Determine the (X, Y) coordinate at the center of the cell enclosing the given text.  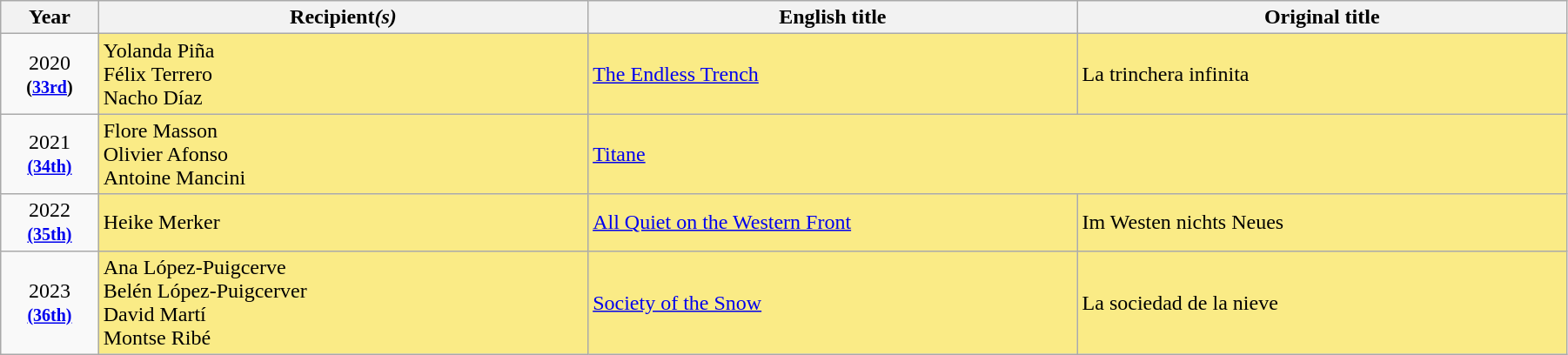
Titane (1077, 154)
2021(34th) (50, 154)
Recipient(s) (343, 17)
Flore MassonOlivier AfonsoAntoine Mancini (343, 154)
Ana López-Puigcerve Belén López-Puigcerver David Martí Montse Ribé (343, 303)
La sociedad de la nieve (1322, 303)
2023(36th) (50, 303)
2020(33rd) (50, 74)
Yolanda Piña Félix Terrero Nacho Díaz (343, 74)
All Quiet on the Western Front (833, 223)
Im Westen nichts Neues (1322, 223)
Society of the Snow (833, 303)
Heike Merker (343, 223)
2022(35th) (50, 223)
Year (50, 17)
The Endless Trench (833, 74)
Original title (1322, 17)
La trinchera infinita (1322, 74)
English title (833, 17)
